Return the (x, y) coordinate for the center point of the cell that contains the specified text.  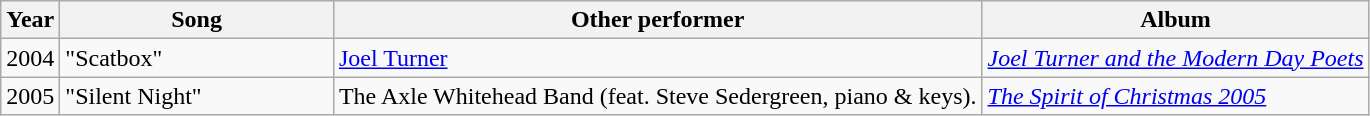
The Spirit of Christmas 2005 (1176, 96)
"Scatbox" (197, 58)
"Silent Night" (197, 96)
Joel Turner and the Modern Day Poets (1176, 58)
Year (30, 20)
Other performer (658, 20)
2004 (30, 58)
Album (1176, 20)
The Axle Whitehead Band (feat. Steve Sedergreen, piano & keys). (658, 96)
Song (197, 20)
2005 (30, 96)
Joel Turner (658, 58)
